From the cell containing the given text, extract its center point as [x, y] coordinate. 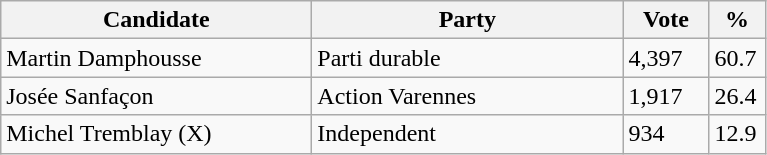
26.4 [737, 96]
4,397 [666, 58]
Michel Tremblay (X) [156, 134]
Action Varennes [468, 96]
Josée Sanfaçon [156, 96]
Martin Damphousse [156, 58]
Candidate [156, 20]
Parti durable [468, 58]
Party [468, 20]
1,917 [666, 96]
934 [666, 134]
Independent [468, 134]
% [737, 20]
60.7 [737, 58]
Vote [666, 20]
12.9 [737, 134]
